From the cell containing the given text, extract its center point as [x, y] coordinate. 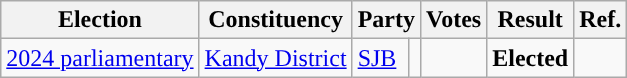
Votes [453, 20]
Elected [530, 58]
Party [386, 20]
SJB [380, 58]
2024 parliamentary [100, 58]
Constituency [276, 20]
Result [530, 20]
Election [100, 20]
Ref. [600, 20]
Kandy District [276, 58]
